Find where the given text appears and provide that cell's center as [x, y] coordinate. 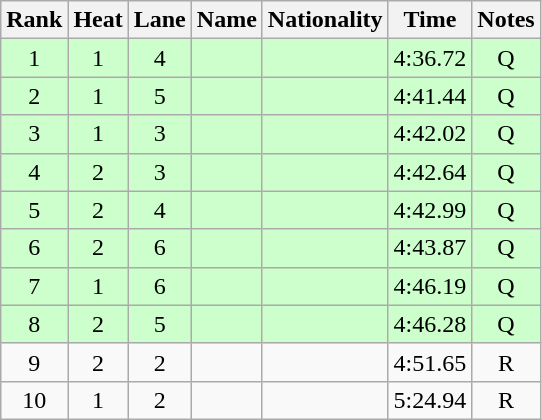
4:36.72 [430, 58]
Notes [506, 20]
4:46.19 [430, 286]
4:42.99 [430, 210]
7 [34, 286]
Rank [34, 20]
Time [430, 20]
4:42.02 [430, 134]
4:41.44 [430, 96]
5:24.94 [430, 400]
8 [34, 324]
Nationality [325, 20]
Name [226, 20]
4:43.87 [430, 248]
4:51.65 [430, 362]
4:46.28 [430, 324]
4:42.64 [430, 172]
9 [34, 362]
Heat [98, 20]
10 [34, 400]
Lane [160, 20]
